Locate the cell with the specified text and output its (X, Y) center coordinate. 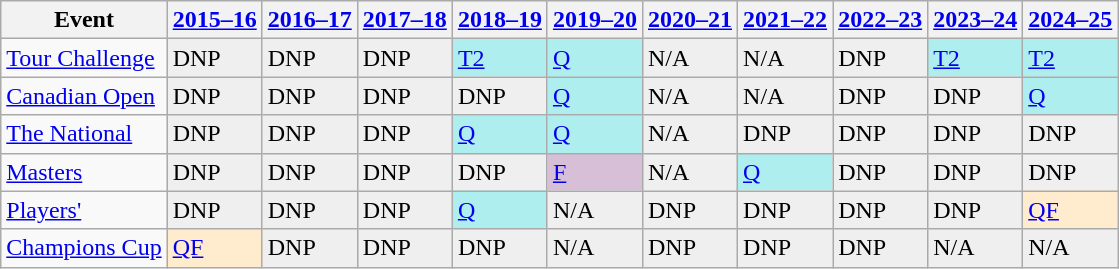
2021–22 (786, 20)
Event (84, 20)
Canadian Open (84, 96)
2017–18 (404, 20)
2022–23 (880, 20)
2018–19 (500, 20)
Masters (84, 172)
2019–20 (594, 20)
F (594, 172)
Champions Cup (84, 248)
2015–16 (214, 20)
The National (84, 134)
Tour Challenge (84, 58)
2020–21 (690, 20)
2023–24 (976, 20)
2024–25 (1070, 20)
Players' (84, 210)
2016–17 (310, 20)
